Locate the cell with the specified text and output its [x, y] center coordinate. 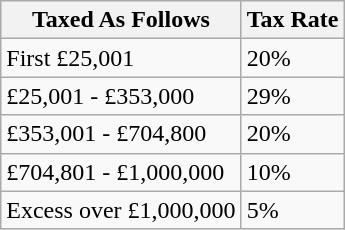
Excess over £1,000,000 [121, 210]
Tax Rate [292, 20]
£704,801 - £1,000,000 [121, 172]
5% [292, 210]
£353,001 - £704,800 [121, 134]
29% [292, 96]
Taxed As Follows [121, 20]
10% [292, 172]
First £25,001 [121, 58]
£25,001 - £353,000 [121, 96]
